Determine the (x, y) coordinate at the center of the cell enclosing the given text.  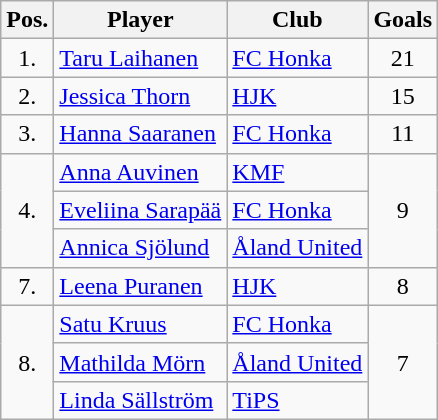
Anna Auvinen (140, 172)
7. (28, 286)
Pos. (28, 20)
Hanna Saaranen (140, 134)
3. (28, 134)
Mathilda Mörn (140, 362)
Leena Puranen (140, 286)
8. (28, 362)
Player (140, 20)
4. (28, 210)
1. (28, 58)
Satu Kruus (140, 324)
8 (403, 286)
9 (403, 210)
Eveliina Sarapää (140, 210)
Taru Laihanen (140, 58)
21 (403, 58)
Goals (403, 20)
Club (298, 20)
2. (28, 96)
Annica Sjölund (140, 248)
Jessica Thorn (140, 96)
TiPS (298, 400)
KMF (298, 172)
Linda Sällström (140, 400)
7 (403, 362)
15 (403, 96)
11 (403, 134)
